For the text-containing cell, return its midpoint in (x, y) coordinate format. 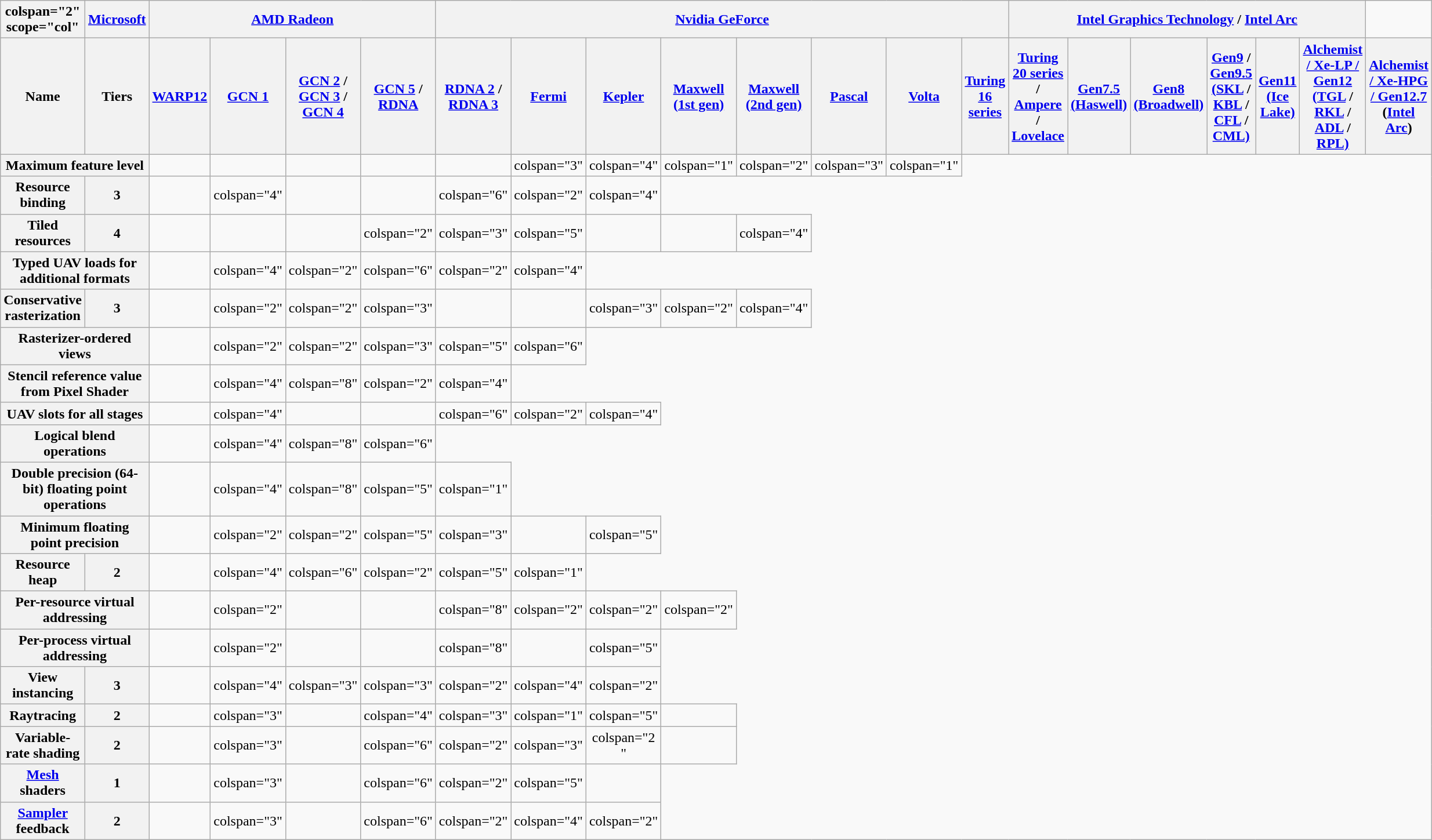
Alchemist / Xe-HPG / Gen12.7(Intel Arc) (1399, 96)
Mesh shaders (43, 783)
colspan="2 " (623, 746)
Per-process virtual addressing (75, 648)
Microsoft (117, 20)
1 (117, 783)
Kepler (623, 96)
Maxwell (1st gen) (699, 96)
4 (117, 233)
Variable-rate shading (43, 746)
Resource heap (43, 573)
Double precision (64-bit) floating point operations (75, 489)
Logical blend operations (75, 443)
Maximum feature level (75, 165)
Alchemist / Xe-LP / Gen12(TGL / RKL / ADL / RPL) (1333, 96)
Maxwell (2nd gen) (774, 96)
UAV slots for all stages (75, 413)
Name (43, 96)
Gen11(Ice Lake) (1278, 96)
Tiled resources (43, 233)
Intel Graphics Technology / Intel Arc (1187, 20)
AMD Radeon (292, 20)
Nvidia GeForce (722, 20)
Raytracing (43, 715)
Stencil reference value from Pixel Shader (75, 384)
Volta (924, 96)
Gen7.5(Haswell) (1099, 96)
Conservative rasterization (43, 308)
RDNA 2 / RDNA 3 (473, 96)
Tiers (117, 96)
Resource binding (43, 195)
Fermi (549, 96)
View instancing (43, 685)
Sampler feedback (43, 821)
GCN 5 / RDNA (398, 96)
Per-resource virtual addressing (75, 610)
colspan="2" scope="col" (43, 20)
Gen9 / Gen9.5(SKL / KBL / CFL / CML) (1231, 96)
Turing 16 series (985, 96)
Typed UAV loads for additional formats (75, 270)
GCN 2 / GCN 3 / GCN 4 (323, 96)
GCN 1 (248, 96)
Turing 20 series / Ampere / Lovelace (1038, 96)
Rasterizer-ordered views (75, 346)
WARP12 (180, 96)
Pascal (849, 96)
Minimum floating point precision (75, 534)
Gen8(Broadwell) (1169, 96)
